Find where the given text appears and provide that cell's center as [x, y] coordinate. 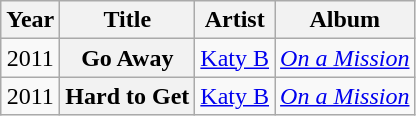
Go Away [128, 58]
Year [30, 20]
Album [345, 20]
Artist [235, 20]
Title [128, 20]
Hard to Get [128, 96]
